Scan for the cell matching the given text and deliver its [x, y] coordinate at center. 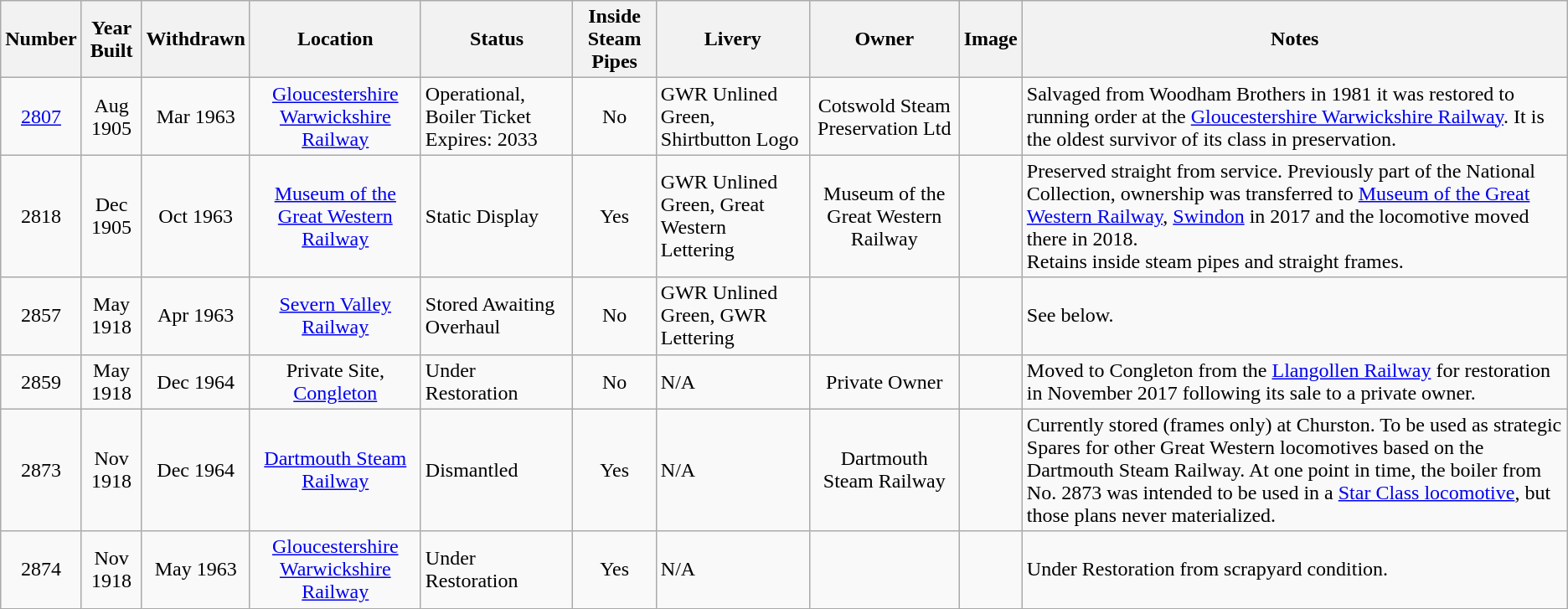
Operational, Boiler Ticket Expires: 2033 [497, 116]
Aug 1905 [111, 116]
Mar 1963 [196, 116]
GWR Unlined Green, GWR Lettering [732, 316]
Image [990, 39]
Dec 1905 [111, 216]
2857 [41, 316]
2859 [41, 382]
2874 [41, 570]
2873 [41, 470]
Under Restoration from scrapyard condition. [1295, 570]
Dismantled [497, 470]
Moved to Congleton from the Llangollen Railway for restoration in November 2017 following its sale to a private owner. [1295, 382]
Private Owner [885, 382]
GWR Unlined Green, Great Western Lettering [732, 216]
GWR Unlined Green, Shirtbutton Logo [732, 116]
2807 [41, 116]
Notes [1295, 39]
2818 [41, 216]
Inside Steam Pipes [615, 39]
Severn Valley Railway [335, 316]
Status [497, 39]
Cotswold Steam Preservation Ltd [885, 116]
Static Display [497, 216]
Private Site, Congleton [335, 382]
Apr 1963 [196, 316]
Number [41, 39]
See below. [1295, 316]
May 1963 [196, 570]
Owner [885, 39]
Stored Awaiting Overhaul [497, 316]
Withdrawn [196, 39]
Oct 1963 [196, 216]
Year Built [111, 39]
Location [335, 39]
Livery [732, 39]
